Provide the (x, y) coordinate of the cell's center where the given text is located.  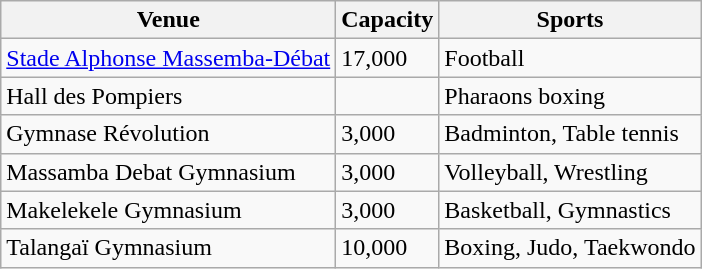
Badminton, Table tennis (570, 134)
10,000 (388, 248)
17,000 (388, 58)
Sports (570, 20)
Stade Alphonse Massemba-Débat (168, 58)
Pharaons boxing (570, 96)
Hall des Pompiers (168, 96)
Venue (168, 20)
Football (570, 58)
Boxing, Judo, Taekwondo (570, 248)
Talangaï Gymnasium (168, 248)
Volleyball, Wrestling (570, 172)
Basketball, Gymnastics (570, 210)
Makelekele Gymnasium (168, 210)
Gymnase Révolution (168, 134)
Capacity (388, 20)
Massamba Debat Gymnasium (168, 172)
